Pinpoint the cell where the given text exists, returning its [x, y] midpoint coordinate. 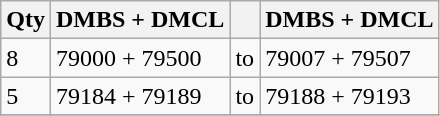
5 [26, 96]
8 [26, 58]
79007 + 79507 [350, 58]
79184 + 79189 [140, 96]
79000 + 79500 [140, 58]
Qty [26, 20]
79188 + 79193 [350, 96]
